Capture the cell that displays the provided text and extract its (x, y) central coordinate. 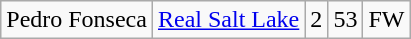
Real Salt Lake (228, 20)
Pedro Fonseca (77, 20)
FW (386, 20)
2 (316, 20)
53 (346, 20)
